Provide the (x, y) coordinate of the cell's center where the given text is located.  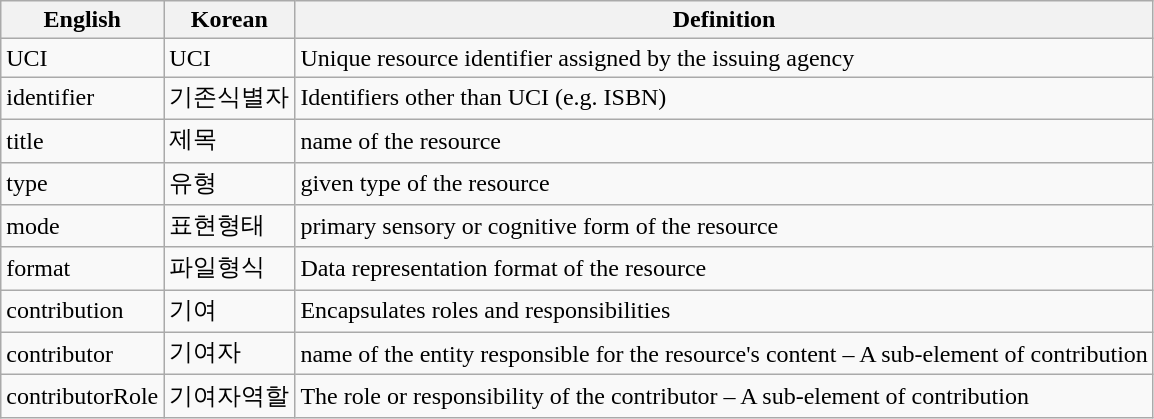
title (82, 140)
contributor (82, 354)
Korean (230, 20)
Definition (724, 20)
type (82, 184)
format (82, 268)
English (82, 20)
기여 (230, 312)
Data representation format of the resource (724, 268)
Unique resource identifier assigned by the issuing agency (724, 58)
name of the entity responsible for the resource's content – A sub-element of contribution (724, 354)
기여자역할 (230, 396)
제목 (230, 140)
표현형태 (230, 226)
contribution (82, 312)
given type of the resource (724, 184)
Identifiers other than UCI (e.g. ISBN) (724, 98)
파일형식 (230, 268)
Encapsulates roles and responsibilities (724, 312)
mode (82, 226)
identifier (82, 98)
유형 (230, 184)
contributorRole (82, 396)
기존식별자 (230, 98)
기여자 (230, 354)
name of the resource (724, 140)
The role or responsibility of the contributor – A sub-element of contribution (724, 396)
primary sensory or cognitive form of the resource (724, 226)
